Return (x, y) of the center of cell containing provided text 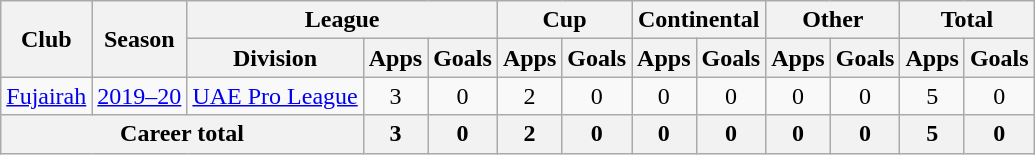
UAE Pro League (275, 96)
League (342, 20)
2019–20 (140, 96)
Continental (699, 20)
Club (46, 39)
Season (140, 39)
Fujairah (46, 96)
Total (967, 20)
Career total (182, 134)
Division (275, 58)
Cup (564, 20)
Other (833, 20)
